Detect which cell encompasses the target text, then output its [x, y] center coordinate. 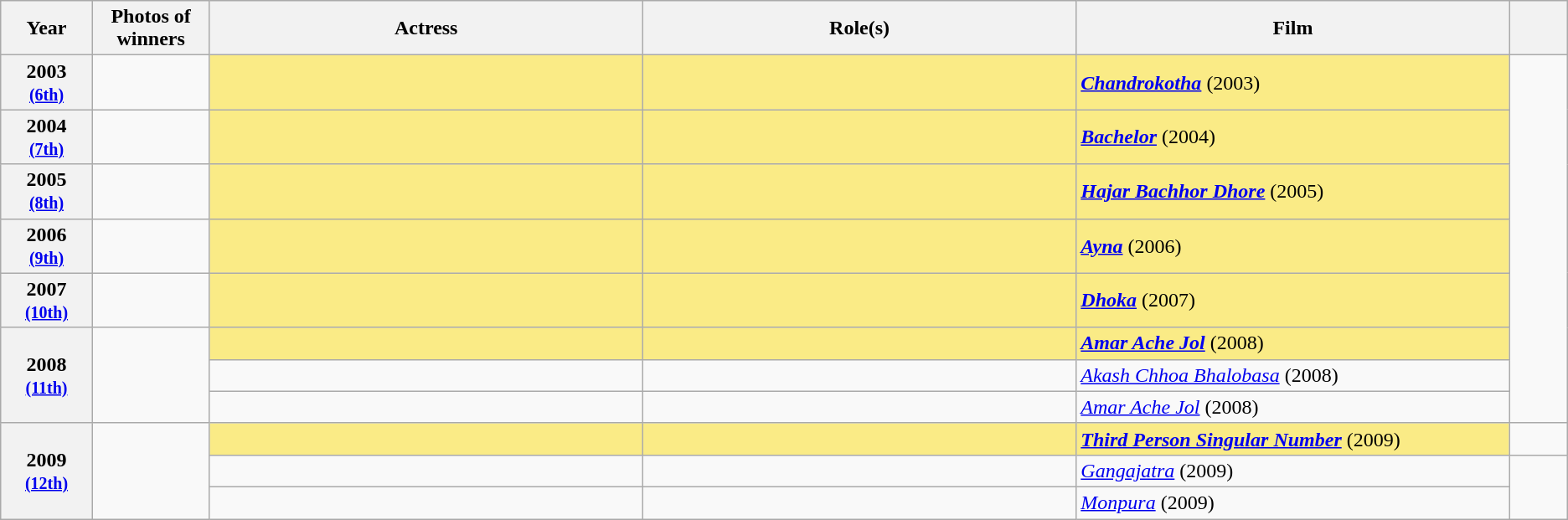
Akash Chhoa Bhalobasa (2008) [1293, 375]
Hajar Bachhor Dhore (2005) [1293, 191]
2004 (7th) [47, 137]
Actress [426, 28]
Photos of winners [151, 28]
2008 (11th) [47, 375]
Monpura (2009) [1293, 502]
2005 (8th) [47, 191]
Chandrokotha (2003) [1293, 82]
Film [1293, 28]
Bachelor (2004) [1293, 137]
Third Person Singular Number (2009) [1293, 439]
2003 (6th) [47, 82]
Dhoka (2007) [1293, 300]
Role(s) [859, 28]
2006 (9th) [47, 246]
2009 (12th) [47, 471]
Ayna (2006) [1293, 246]
Gangajatra (2009) [1293, 471]
Year [47, 28]
2007 (10th) [47, 300]
